Capture the cell that displays the provided text and extract its (X, Y) central coordinate. 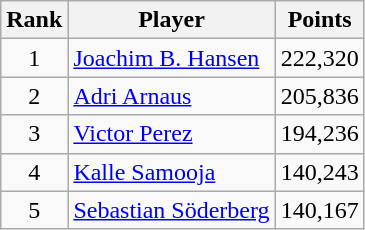
222,320 (320, 58)
Sebastian Söderberg (172, 210)
Victor Perez (172, 134)
194,236 (320, 134)
205,836 (320, 96)
Player (172, 20)
Joachim B. Hansen (172, 58)
Rank (34, 20)
4 (34, 172)
140,243 (320, 172)
Kalle Samooja (172, 172)
Points (320, 20)
140,167 (320, 210)
5 (34, 210)
2 (34, 96)
Adri Arnaus (172, 96)
1 (34, 58)
3 (34, 134)
